From the cell containing the given text, extract its center point as [x, y] coordinate. 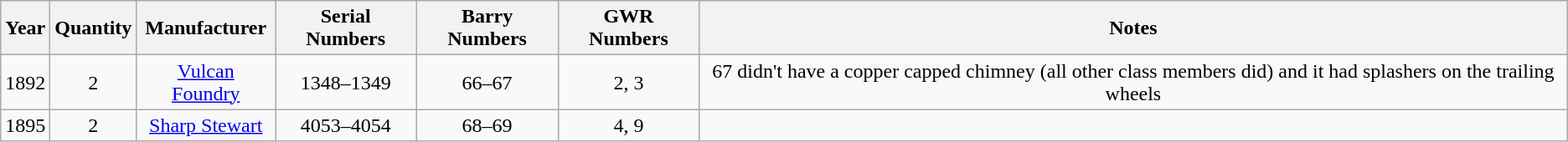
1348–1349 [346, 82]
1895 [25, 125]
1892 [25, 82]
Notes [1134, 28]
68–69 [487, 125]
67 didn't have a copper capped chimney (all other class members did) and it had splashers on the trailing wheels [1134, 82]
2, 3 [628, 82]
Vulcan Foundry [206, 82]
Manufacturer [206, 28]
GWR Numbers [628, 28]
Quantity [94, 28]
Barry Numbers [487, 28]
66–67 [487, 82]
4, 9 [628, 125]
Year [25, 28]
Sharp Stewart [206, 125]
Serial Numbers [346, 28]
4053–4054 [346, 125]
